From the cell containing the given text, extract its center point as (x, y) coordinate. 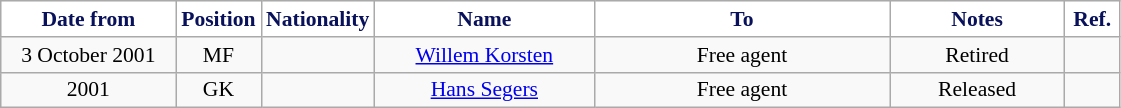
Notes (978, 19)
Willem Korsten (484, 55)
GK (218, 90)
Released (978, 90)
Name (484, 19)
Ref. (1092, 19)
Position (218, 19)
Nationality (318, 19)
3 October 2001 (88, 55)
Retired (978, 55)
Hans Segers (484, 90)
Date from (88, 19)
To (742, 19)
2001 (88, 90)
MF (218, 55)
